From the cell containing the given text, extract its center point as [X, Y] coordinate. 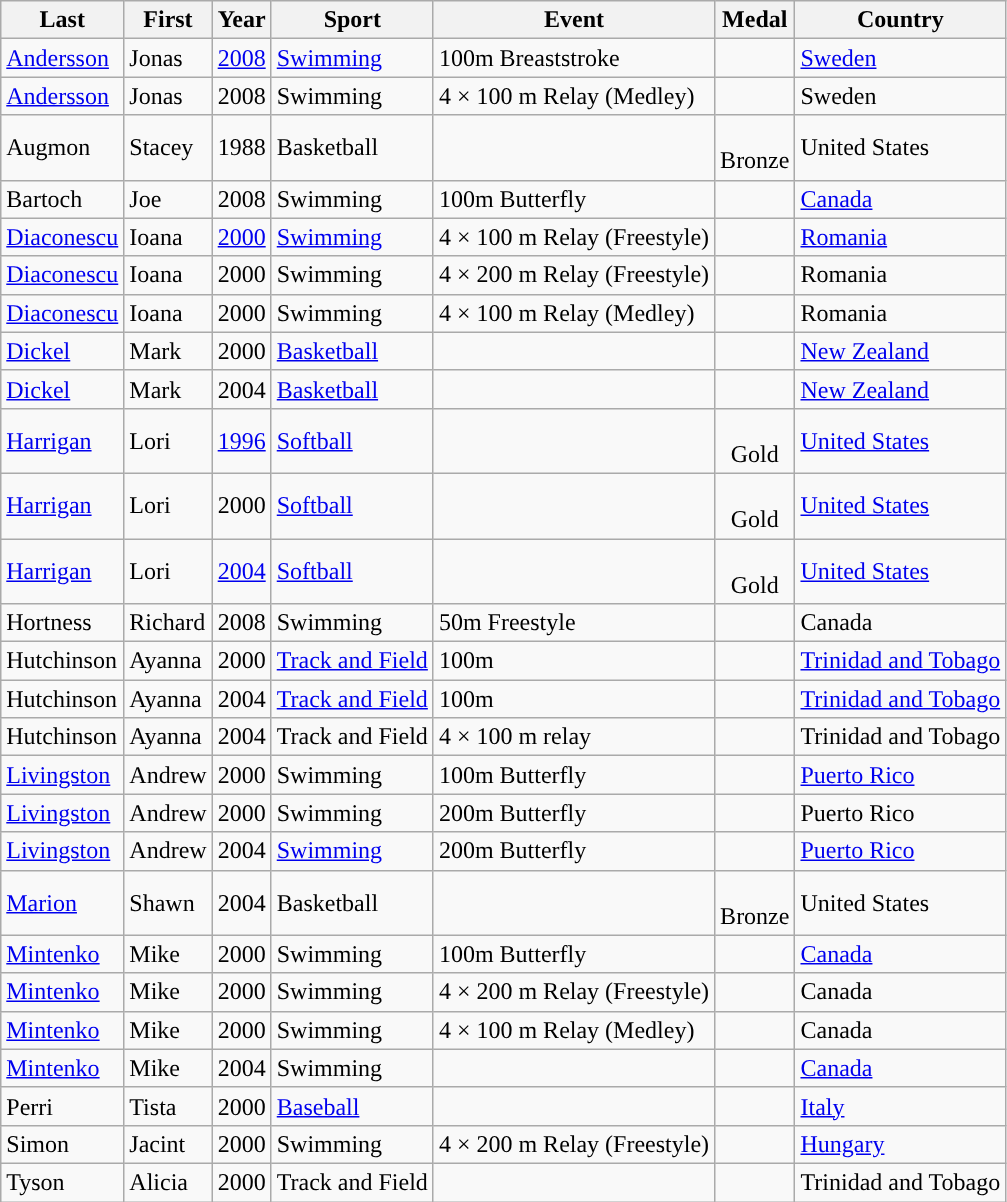
Year [242, 20]
4 × 100 m Relay (Freestyle) [574, 237]
1996 [242, 440]
Country [900, 20]
100m Breaststroke [574, 58]
Hungary [900, 1144]
Baseball [352, 1106]
Sport [352, 20]
Augmon [62, 148]
First [168, 20]
Last [62, 20]
Perri [62, 1106]
Event [574, 20]
Stacey [168, 148]
Jacint [168, 1144]
Alicia [168, 1182]
1988 [242, 148]
Italy [900, 1106]
Shawn [168, 902]
Tyson [62, 1182]
Richard [168, 623]
50m Freestyle [574, 623]
Tista [168, 1106]
4 × 100 m relay [574, 737]
Medal [755, 20]
Joe [168, 199]
Bartoch [62, 199]
Simon [62, 1144]
Hortness [62, 623]
Marion [62, 902]
